Determine the (X, Y) coordinate at the center of the cell enclosing the given text.  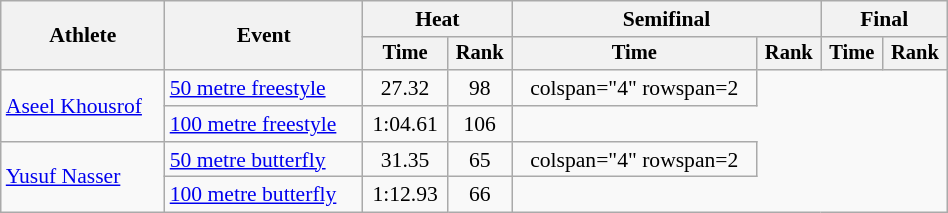
1:04.61 (406, 124)
Semifinal (666, 19)
106 (480, 124)
98 (480, 88)
Athlete (83, 36)
66 (480, 195)
65 (480, 160)
Yusuf Nasser (83, 178)
Aseel Khousrof (83, 106)
100 metre butterfly (264, 195)
50 metre butterfly (264, 160)
Heat (438, 19)
Event (264, 36)
31.35 (406, 160)
Final (884, 19)
100 metre freestyle (264, 124)
1:12.93 (406, 195)
50 metre freestyle (264, 88)
27.32 (406, 88)
